Output the (x, y) coordinate of the center of the cell containing the given text.  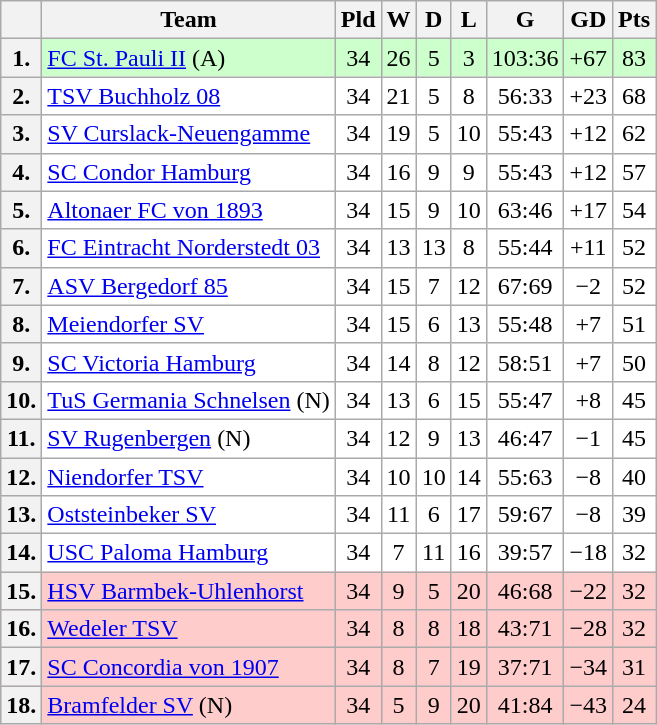
Bramfelder SV (N) (188, 705)
7. (22, 286)
HSV Barmbek-Uhlenhorst (188, 591)
L (468, 20)
D (434, 20)
2. (22, 96)
+8 (588, 400)
83 (634, 58)
−2 (588, 286)
24 (634, 705)
−1 (588, 438)
39 (634, 515)
8. (22, 324)
9. (22, 362)
46:47 (525, 438)
46:68 (525, 591)
3 (468, 58)
55:48 (525, 324)
18. (22, 705)
17. (22, 667)
40 (634, 477)
SV Rugenbergen (N) (188, 438)
12. (22, 477)
−34 (588, 667)
55:47 (525, 400)
Pld (358, 20)
Team (188, 20)
11. (22, 438)
14. (22, 553)
18 (468, 629)
SV Curslack-Neuengamme (188, 134)
6. (22, 248)
−18 (588, 553)
59:67 (525, 515)
3. (22, 134)
54 (634, 210)
55:63 (525, 477)
+67 (588, 58)
4. (22, 172)
FC St. Pauli II (A) (188, 58)
17 (468, 515)
43:71 (525, 629)
63:46 (525, 210)
−28 (588, 629)
+23 (588, 96)
55:44 (525, 248)
26 (398, 58)
58:51 (525, 362)
50 (634, 362)
68 (634, 96)
TSV Buchholz 08 (188, 96)
31 (634, 667)
Oststeinbeker SV (188, 515)
+11 (588, 248)
67:69 (525, 286)
15. (22, 591)
Niendorfer TSV (188, 477)
USC Paloma Hamburg (188, 553)
G (525, 20)
Meiendorfer SV (188, 324)
Wedeler TSV (188, 629)
5. (22, 210)
39:57 (525, 553)
10. (22, 400)
SC Concordia von 1907 (188, 667)
FC Eintracht Norderstedt 03 (188, 248)
Pts (634, 20)
SC Condor Hamburg (188, 172)
41:84 (525, 705)
−22 (588, 591)
51 (634, 324)
62 (634, 134)
SC Victoria Hamburg (188, 362)
1. (22, 58)
37:71 (525, 667)
TuS Germania Schnelsen (N) (188, 400)
56:33 (525, 96)
103:36 (525, 58)
W (398, 20)
ASV Bergedorf 85 (188, 286)
21 (398, 96)
57 (634, 172)
Altonaer FC von 1893 (188, 210)
+17 (588, 210)
16. (22, 629)
GD (588, 20)
13. (22, 515)
−43 (588, 705)
